Return the (x, y) coordinate for the center point of the cell that contains the specified text.  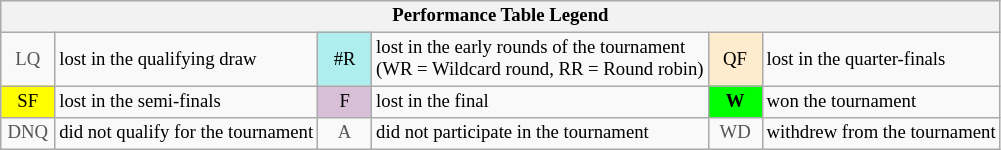
lost in the quarter-finals (881, 60)
A (345, 134)
did not qualify for the tournament (186, 134)
QF (735, 60)
DNQ (28, 134)
LQ (28, 60)
lost in the final (540, 102)
F (345, 102)
lost in the semi-finals (186, 102)
lost in the early rounds of the tournament(WR = Wildcard round, RR = Round robin) (540, 60)
WD (735, 134)
did not participate in the tournament (540, 134)
#R (345, 60)
SF (28, 102)
W (735, 102)
Performance Table Legend (500, 16)
won the tournament (881, 102)
lost in the qualifying draw (186, 60)
withdrew from the tournament (881, 134)
